Provide the (x, y) coordinate of the cell's center where the given text is located.  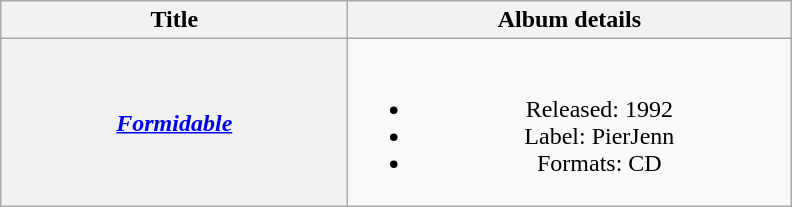
Formidable (174, 122)
Released: 1992Label: PierJennFormats: CD (570, 122)
Title (174, 20)
Album details (570, 20)
